Find where the given text appears and provide that cell's center as [X, Y] coordinate. 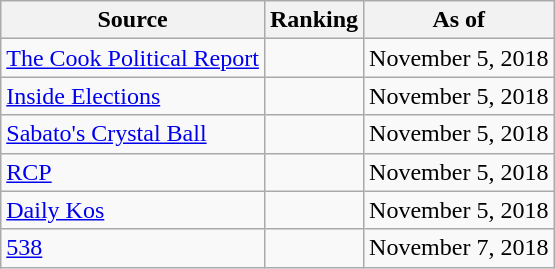
Ranking [314, 20]
RCP [133, 172]
538 [133, 248]
November 7, 2018 [459, 248]
Sabato's Crystal Ball [133, 134]
Daily Kos [133, 210]
As of [459, 20]
The Cook Political Report [133, 58]
Source [133, 20]
Inside Elections [133, 96]
